From the cell containing the given text, extract its center point as (x, y) coordinate. 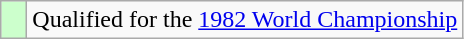
Qualified for the 1982 World Championship (245, 20)
